Search for the cell housing the specified text and yield its (x, y) center coordinate. 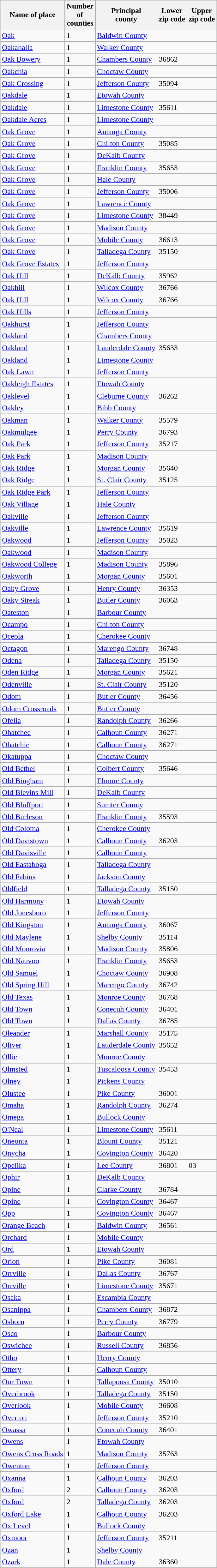
36067 (172, 925)
Jackson County (126, 877)
Our Town (33, 1382)
Orange Beach (33, 1225)
35671 (172, 1285)
03 (202, 1165)
Oakahalla (33, 47)
Olmsted (33, 1069)
Ollie (33, 1057)
Ohatchie (33, 744)
Owassa (33, 1430)
35006 (172, 192)
Otho (33, 1358)
Oakdale Acres (33, 119)
Ohatchee (33, 732)
Old Bluffport (33, 805)
Odenville (33, 684)
38449 (172, 216)
Odom Crossroads (33, 708)
Old Nauvoo (33, 961)
Tallapoosa County (126, 1382)
36561 (172, 1225)
Bibb County (126, 408)
Escambia County (126, 1297)
Oneonta (33, 1141)
Omaha (33, 1105)
Ocampo (33, 624)
35579 (172, 420)
36767 (172, 1273)
Oxanna (33, 1478)
Principalcounty (126, 15)
Oleander (33, 1033)
Ord (33, 1249)
36872 (172, 1309)
36862 (172, 59)
Ozark (33, 1562)
Oceola (33, 636)
Old Texas (33, 997)
Lee County (126, 1165)
Oakchia (33, 71)
Old Bethel (33, 769)
36001 (172, 1093)
Oak Ridge Park (33, 492)
36908 (172, 973)
36748 (172, 648)
Opp (33, 1213)
Oak Grove Estates (33, 264)
35217 (172, 444)
Oden Ridge (33, 672)
35652 (172, 1045)
Ozan (33, 1550)
36856 (172, 1346)
35210 (172, 1418)
Cleburne County (126, 396)
Osanippa (33, 1309)
Ophir (33, 1177)
Old Eastaboga (33, 865)
36608 (172, 1406)
Oak Bowery (33, 59)
Oakworth (33, 576)
Opelika (33, 1165)
Old Harmony (33, 901)
Oakley (33, 408)
Oak Village (33, 504)
35619 (172, 528)
36353 (172, 588)
Old Bingham (33, 781)
Dale County (126, 1562)
Old Maylene (33, 937)
36274 (172, 1105)
35621 (172, 672)
Oakhill (33, 288)
35806 (172, 949)
36785 (172, 1021)
36266 (172, 720)
36801 (172, 1165)
O'Neal (33, 1129)
35962 (172, 276)
Old Coloma (33, 829)
35601 (172, 576)
Oakleigh Estates (33, 384)
36613 (172, 240)
Oliver (33, 1045)
Oakwood College (33, 564)
Osborn (33, 1322)
Russell County (126, 1346)
Marshall County (126, 1033)
Numberofcounties (80, 15)
Oaky Streak (33, 600)
Blount County (126, 1141)
35125 (172, 480)
Oak Crossing (33, 83)
Oaky Grove (33, 588)
Old Monrovia (33, 949)
Orion (33, 1261)
36779 (172, 1322)
Name of place (33, 15)
Onycha (33, 1153)
Owens Cross Roads (33, 1454)
Okatuppa (33, 757)
Oakman (33, 420)
36360 (172, 1562)
35896 (172, 564)
Overbrook (33, 1394)
Elmore County (126, 781)
Overlook (33, 1406)
35593 (172, 817)
Odena (33, 660)
Oak (33, 35)
Olney (33, 1081)
36420 (172, 1153)
Oaklevel (33, 396)
35120 (172, 684)
Old Spring Hill (33, 985)
Octagon (33, 648)
Oldfield (33, 889)
Osco (33, 1334)
35094 (172, 83)
Old Davistown (33, 841)
Oateston (33, 612)
Clarke County (126, 1189)
Ottery (33, 1370)
Ox Level (33, 1526)
35211 (172, 1538)
Orchard (33, 1237)
35763 (172, 1454)
Old Jonesboro (33, 913)
Omega (33, 1117)
36793 (172, 432)
Oakhurst (33, 324)
Lower zip code (172, 15)
35010 (172, 1382)
Oxmoor (33, 1538)
36784 (172, 1189)
Upper zip code (202, 15)
Oak Hills (33, 312)
35453 (172, 1069)
Old Kingston (33, 925)
35175 (172, 1033)
Old Samuel (33, 973)
35640 (172, 468)
Old Davisville (33, 853)
35646 (172, 769)
35085 (172, 143)
Oxford Lake (33, 1514)
Old Burleson (33, 817)
Odom (33, 696)
Oswichee (33, 1346)
Olustee (33, 1093)
Old Fabius (33, 877)
Owens (33, 1442)
Overton (33, 1418)
Oakmulgee (33, 432)
Pickens County (126, 1081)
36456 (172, 696)
Tuscaloosa County (126, 1069)
36742 (172, 985)
Sumter County (126, 805)
36063 (172, 600)
Owenton (33, 1466)
36768 (172, 997)
36081 (172, 1261)
35121 (172, 1141)
Osaka (33, 1297)
Ofelia (33, 720)
36262 (172, 396)
Colbert County (126, 769)
Oak Lawn (33, 372)
Old Blevins Mill (33, 793)
35023 (172, 540)
35633 (172, 348)
35114 (172, 937)
